Determine the (X, Y) coordinate at the center of the cell enclosing the given text.  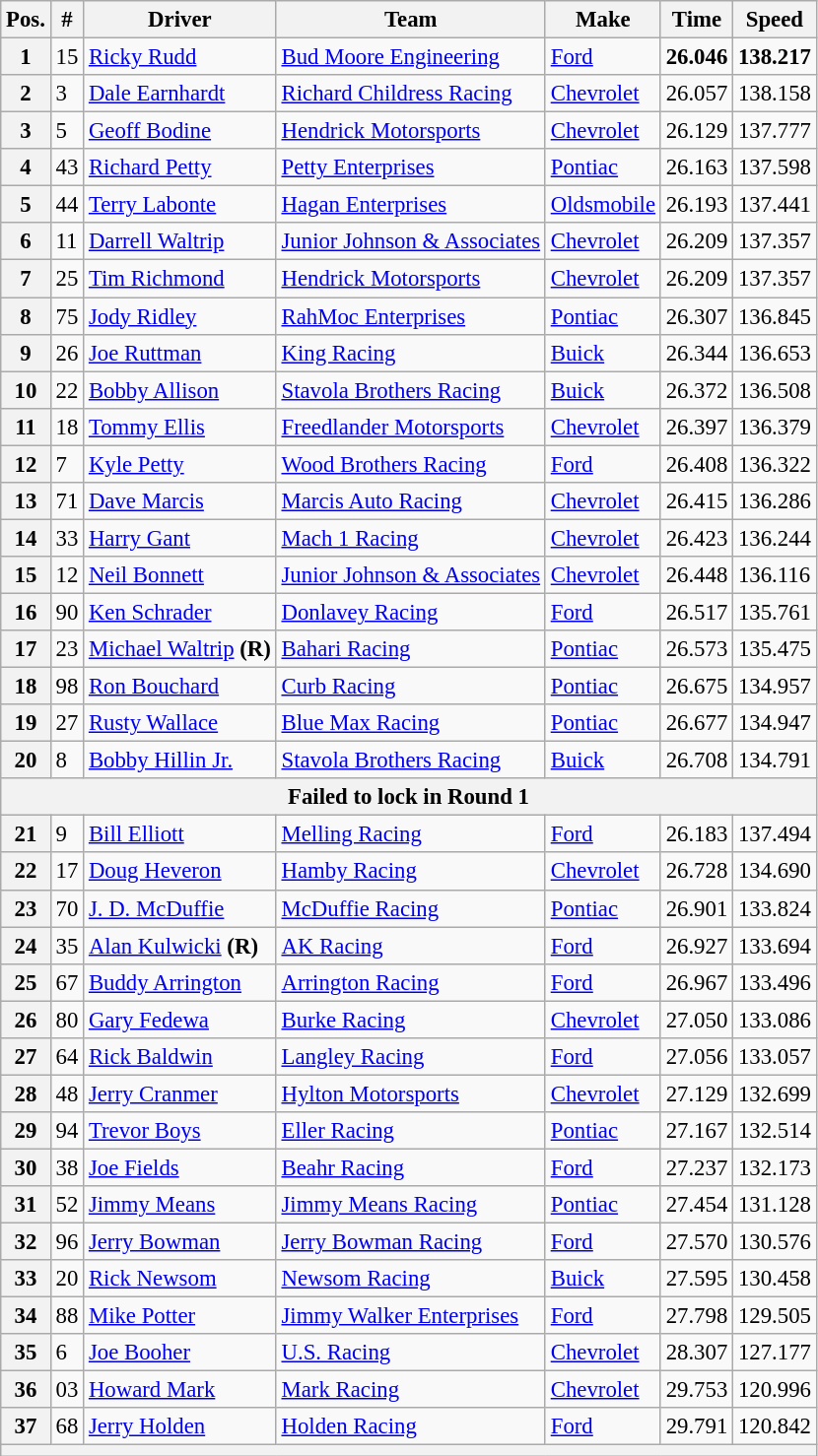
Langley Racing (410, 1057)
Hamby Racing (410, 872)
130.576 (775, 1242)
29.791 (696, 1427)
Oldsmobile (603, 205)
26.344 (696, 353)
03 (67, 1390)
27.798 (696, 1316)
26.397 (696, 427)
King Racing (410, 353)
26.057 (696, 94)
26.675 (696, 687)
137.494 (775, 834)
Bahari Racing (410, 649)
26.046 (696, 57)
137.441 (775, 205)
26.307 (696, 316)
120.842 (775, 1427)
Make (603, 20)
Team (410, 20)
96 (67, 1242)
80 (67, 1020)
26.129 (696, 131)
RahMoc Enterprises (410, 316)
120.996 (775, 1390)
133.496 (775, 982)
67 (67, 982)
131.128 (775, 1205)
Doug Heveron (180, 872)
32 (26, 1242)
136.244 (775, 538)
Mark Racing (410, 1390)
Blue Max Racing (410, 723)
70 (67, 908)
26.415 (696, 501)
Speed (775, 20)
Jerry Bowman Racing (410, 1242)
Jerry Bowman (180, 1242)
26.448 (696, 575)
Tommy Ellis (180, 427)
Hylton Motorsports (410, 1093)
29.753 (696, 1390)
Burke Racing (410, 1020)
Gary Fedewa (180, 1020)
26.728 (696, 872)
Rick Newsom (180, 1279)
26.677 (696, 723)
19 (26, 723)
127.177 (775, 1353)
36 (26, 1390)
133.086 (775, 1020)
Jimmy Means (180, 1205)
Holden Racing (410, 1427)
94 (67, 1131)
Alan Kulwicki (R) (180, 946)
# (67, 20)
27.237 (696, 1167)
Ron Bouchard (180, 687)
Neil Bonnett (180, 575)
26.517 (696, 612)
137.777 (775, 131)
Mach 1 Racing (410, 538)
Jody Ridley (180, 316)
27.129 (696, 1093)
Trevor Boys (180, 1131)
Failed to lock in Round 1 (408, 797)
27.570 (696, 1242)
26.372 (696, 390)
88 (67, 1316)
132.514 (775, 1131)
30 (26, 1167)
134.791 (775, 761)
Bill Elliott (180, 834)
37 (26, 1427)
Newsom Racing (410, 1279)
14 (26, 538)
Wood Brothers Racing (410, 464)
26.193 (696, 205)
Jerry Cranmer (180, 1093)
28 (26, 1093)
136.508 (775, 390)
Richard Petty (180, 167)
Pos. (26, 20)
Howard Mark (180, 1390)
26.573 (696, 649)
133.824 (775, 908)
24 (26, 946)
2 (26, 94)
U.S. Racing (410, 1353)
26.901 (696, 908)
138.217 (775, 57)
J. D. McDuffie (180, 908)
133.057 (775, 1057)
34 (26, 1316)
64 (67, 1057)
132.699 (775, 1093)
26.408 (696, 464)
Curb Racing (410, 687)
137.598 (775, 167)
4 (26, 167)
52 (67, 1205)
Dale Earnhardt (180, 94)
43 (67, 167)
Joe Ruttman (180, 353)
136.845 (775, 316)
28.307 (696, 1353)
Buddy Arrington (180, 982)
Petty Enterprises (410, 167)
Bobby Hillin Jr. (180, 761)
136.116 (775, 575)
133.694 (775, 946)
Melling Racing (410, 834)
26.967 (696, 982)
Rusty Wallace (180, 723)
27.454 (696, 1205)
136.653 (775, 353)
129.505 (775, 1316)
75 (67, 316)
31 (26, 1205)
16 (26, 612)
Arrington Racing (410, 982)
Jimmy Means Racing (410, 1205)
Bobby Allison (180, 390)
Rick Baldwin (180, 1057)
Tim Richmond (180, 279)
Jimmy Walker Enterprises (410, 1316)
134.947 (775, 723)
Time (696, 20)
Ricky Rudd (180, 57)
38 (67, 1167)
Terry Labonte (180, 205)
Richard Childress Racing (410, 94)
27.056 (696, 1057)
136.286 (775, 501)
Geoff Bodine (180, 131)
AK Racing (410, 946)
26.183 (696, 834)
McDuffie Racing (410, 908)
Donlavey Racing (410, 612)
48 (67, 1093)
Eller Racing (410, 1131)
Michael Waltrip (R) (180, 649)
Marcis Auto Racing (410, 501)
26.163 (696, 167)
27.167 (696, 1131)
135.761 (775, 612)
134.690 (775, 872)
Bud Moore Engineering (410, 57)
44 (67, 205)
98 (67, 687)
Kyle Petty (180, 464)
10 (26, 390)
Beahr Racing (410, 1167)
26.708 (696, 761)
Jerry Holden (180, 1427)
13 (26, 501)
26.927 (696, 946)
Mike Potter (180, 1316)
130.458 (775, 1279)
Freedlander Motorsports (410, 427)
27.595 (696, 1279)
1 (26, 57)
68 (67, 1427)
29 (26, 1131)
Harry Gant (180, 538)
26.423 (696, 538)
Ken Schrader (180, 612)
Dave Marcis (180, 501)
138.158 (775, 94)
27.050 (696, 1020)
21 (26, 834)
135.475 (775, 649)
Joe Booher (180, 1353)
132.173 (775, 1167)
Hagan Enterprises (410, 205)
134.957 (775, 687)
Darrell Waltrip (180, 241)
136.379 (775, 427)
Joe Fields (180, 1167)
136.322 (775, 464)
Driver (180, 20)
71 (67, 501)
90 (67, 612)
